Detect which cell encompasses the target text, then output its (X, Y) center coordinate. 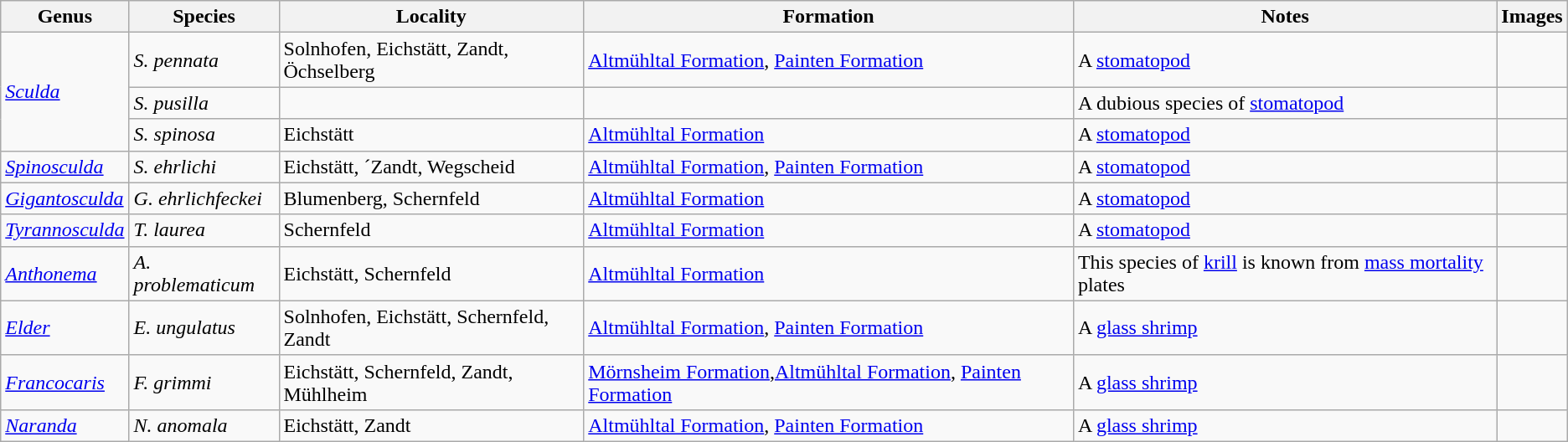
Solnhofen, Eichstätt, Schernfeld, Zandt (431, 328)
Notes (1285, 17)
Naranda (65, 425)
Tyrannosculda (65, 230)
Spinosculda (65, 167)
Eichstätt, Zandt (431, 425)
Francocaris (65, 382)
S. ehrlichi (204, 167)
Genus (65, 17)
A. problematicum (204, 273)
Images (1532, 17)
Formation (829, 17)
This species of krill is known from mass mortality plates (1285, 273)
Eichstätt, Schernfeld (431, 273)
Blumenberg, Schernfeld (431, 198)
Elder (65, 328)
Solnhofen, Eichstätt, Zandt, Öchselberg (431, 60)
T. laurea (204, 230)
A dubious species of stomatopod (1285, 103)
Locality (431, 17)
Sculda (65, 92)
S. pennata (204, 60)
S. pusilla (204, 103)
Eichstätt, Schernfeld, Zandt, Mühlheim (431, 382)
Eichstätt, ´Zandt, Wegscheid (431, 167)
F. grimmi (204, 382)
S. spinosa (204, 135)
Eichstätt (431, 135)
Gigantosculda (65, 198)
Species (204, 17)
Mörnsheim Formation,Altmühltal Formation, Painten Formation (829, 382)
G. ehrlichfeckei (204, 198)
Schernfeld (431, 230)
N. anomala (204, 425)
Anthonema (65, 273)
E. ungulatus (204, 328)
